Provide the (X, Y) coordinate of the cell's center where the given text is located.  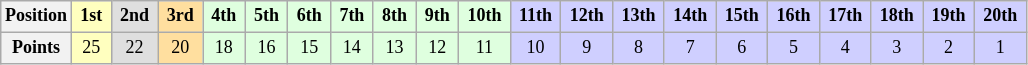
15 (310, 48)
11th (536, 16)
18 (224, 48)
14th (690, 16)
Position (36, 16)
9th (438, 16)
5th (266, 16)
11 (485, 48)
13 (394, 48)
22 (134, 48)
3 (897, 48)
18th (897, 16)
7th (352, 16)
3rd (180, 16)
Points (36, 48)
7 (690, 48)
1st (91, 16)
2nd (134, 16)
1 (1000, 48)
4th (224, 16)
17th (845, 16)
20th (1000, 16)
9 (587, 48)
6th (310, 16)
8 (639, 48)
2 (949, 48)
16 (266, 48)
10th (485, 16)
20 (180, 48)
10 (536, 48)
13th (639, 16)
4 (845, 48)
19th (949, 16)
8th (394, 16)
12th (587, 16)
14 (352, 48)
12 (438, 48)
6 (742, 48)
5 (794, 48)
15th (742, 16)
16th (794, 16)
25 (91, 48)
